Provide the [x, y] coordinate of the cell's center where the given text is located.  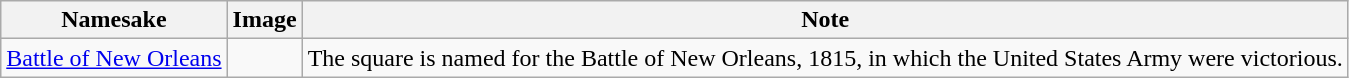
Note [825, 20]
Namesake [114, 20]
Image [264, 20]
Battle of New Orleans [114, 58]
The square is named for the Battle of New Orleans, 1815, in which the United States Army were victorious. [825, 58]
